Detect which cell encompasses the target text, then output its [X, Y] center coordinate. 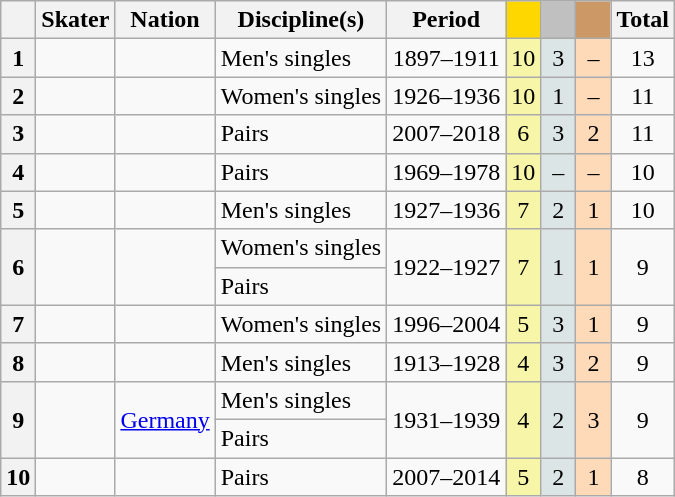
1897–1911 [446, 58]
Discipline(s) [300, 20]
1927–1936 [446, 210]
1931–1939 [446, 419]
Period [446, 20]
Total [643, 20]
Germany [165, 419]
1969–1978 [446, 172]
1922–1927 [446, 267]
1913–1928 [446, 362]
13 [643, 58]
2007–2014 [446, 477]
2007–2018 [446, 134]
1996–2004 [446, 324]
1926–1936 [446, 96]
Skater [76, 20]
Nation [165, 20]
